For the text-containing cell, return its midpoint in [X, Y] coordinate format. 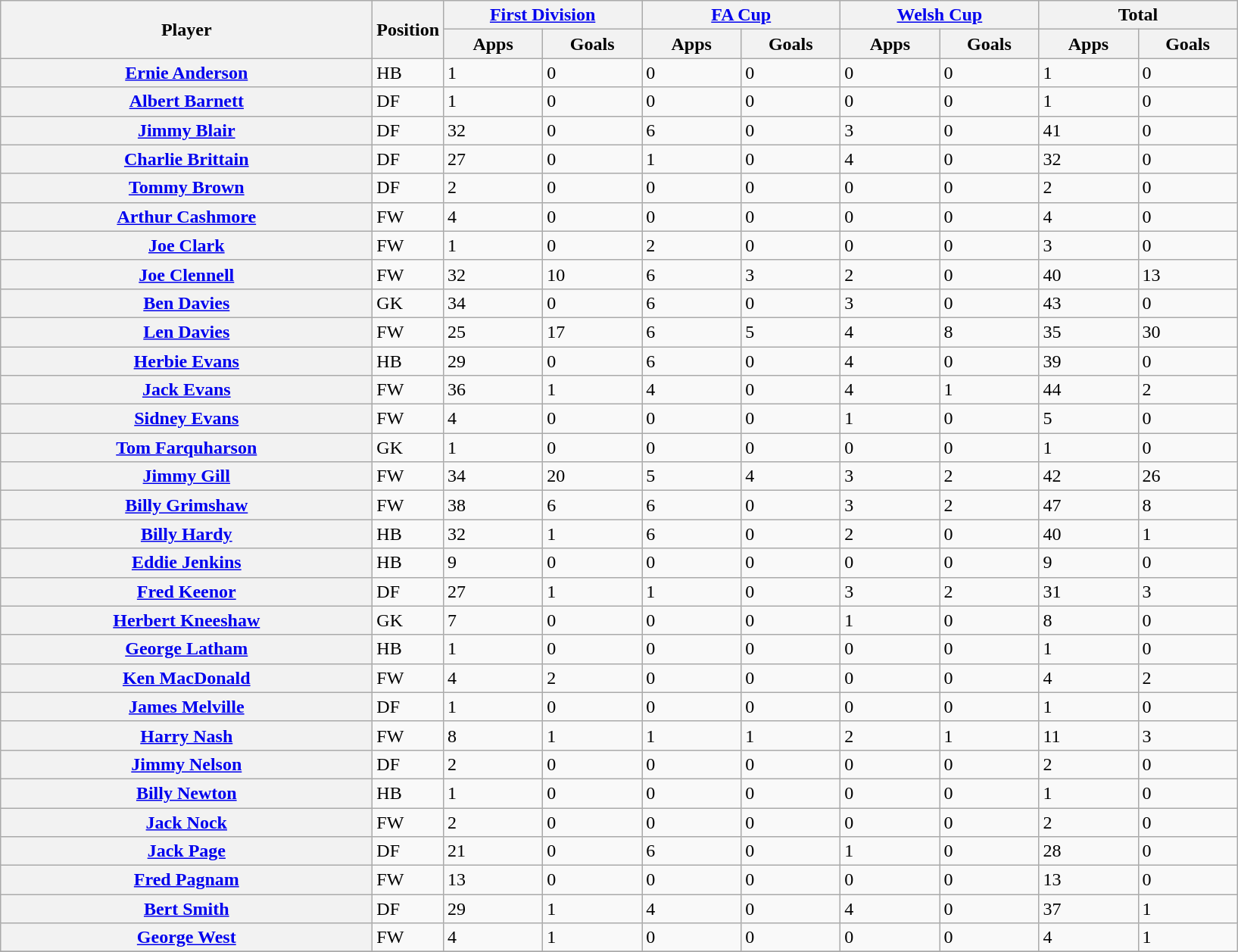
Ben Davies [186, 303]
38 [494, 505]
First Division [543, 15]
Jimmy Nelson [186, 764]
10 [592, 274]
Welsh Cup [940, 15]
11 [1089, 735]
James Melville [186, 707]
28 [1089, 851]
George Latham [186, 649]
Charlie Brittain [186, 159]
39 [1089, 361]
Joe Clennell [186, 274]
36 [494, 390]
Bert Smith [186, 909]
Albert Barnett [186, 101]
Eddie Jenkins [186, 563]
Fred Keenor [186, 591]
30 [1187, 332]
31 [1089, 591]
42 [1089, 476]
Fred Pagnam [186, 880]
20 [592, 476]
Jack Page [186, 851]
Jimmy Gill [186, 476]
Total [1138, 15]
35 [1089, 332]
Jack Nock [186, 822]
Billy Hardy [186, 534]
Harry Nash [186, 735]
Tom Farquharson [186, 448]
Herbert Kneeshaw [186, 620]
17 [592, 332]
7 [494, 620]
Billy Newton [186, 793]
43 [1089, 303]
Tommy Brown [186, 188]
Sidney Evans [186, 419]
25 [494, 332]
Len Davies [186, 332]
26 [1187, 476]
Billy Grimshaw [186, 505]
Herbie Evans [186, 361]
Jimmy Blair [186, 130]
47 [1089, 505]
41 [1089, 130]
FA Cup [741, 15]
Ernie Anderson [186, 73]
Joe Clark [186, 245]
21 [494, 851]
44 [1089, 390]
George West [186, 938]
Ken MacDonald [186, 678]
Jack Evans [186, 390]
Arthur Cashmore [186, 217]
37 [1089, 909]
Player [186, 30]
Position [408, 30]
